For the text-containing cell, return its midpoint in [x, y] coordinate format. 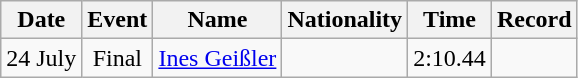
Name [218, 20]
Final [118, 58]
Nationality [345, 20]
2:10.44 [450, 58]
Event [118, 20]
Record [534, 20]
Ines Geißler [218, 58]
Date [42, 20]
24 July [42, 58]
Time [450, 20]
